Determine the [X, Y] coordinate at the center of the cell enclosing the given text.  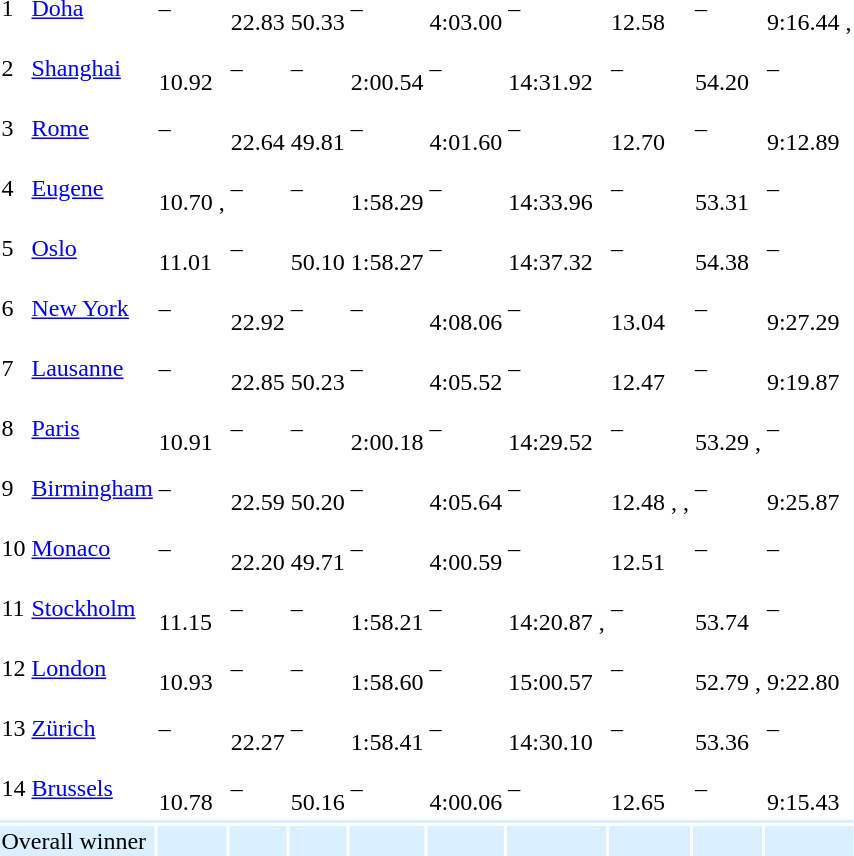
Rome [92, 128]
14:30.10 [557, 728]
12.51 [650, 548]
Birmingham [92, 488]
2:00.54 [387, 68]
14:20.87 , [557, 608]
Shanghai [92, 68]
11.01 [192, 248]
54.38 [728, 248]
3 [14, 128]
12.48 , , [650, 488]
1:58.41 [387, 728]
49.81 [318, 128]
14:37.32 [557, 248]
1:58.29 [387, 188]
2:00.18 [387, 428]
Zürich [92, 728]
New York [92, 308]
10.91 [192, 428]
Paris [92, 428]
10.70 , [192, 188]
13.04 [650, 308]
8 [14, 428]
50.16 [318, 788]
22.64 [258, 128]
9:22.80 [809, 668]
4:08.06 [466, 308]
14 [14, 788]
22.59 [258, 488]
4:01.60 [466, 128]
2 [14, 68]
50.20 [318, 488]
53.29 , [728, 428]
4 [14, 188]
1:58.21 [387, 608]
14:31.92 [557, 68]
Oslo [92, 248]
10.93 [192, 668]
22.92 [258, 308]
London [92, 668]
53.31 [728, 188]
49.71 [318, 548]
15:00.57 [557, 668]
9:25.87 [809, 488]
53.36 [728, 728]
22.20 [258, 548]
11 [14, 608]
Monaco [92, 548]
Overall winner [77, 841]
53.74 [728, 608]
50.10 [318, 248]
9 [14, 488]
11.15 [192, 608]
12.70 [650, 128]
9:27.29 [809, 308]
7 [14, 368]
1:58.60 [387, 668]
50.23 [318, 368]
14:33.96 [557, 188]
52.79 , [728, 668]
4:00.59 [466, 548]
10 [14, 548]
6 [14, 308]
10.92 [192, 68]
4:00.06 [466, 788]
9:15.43 [809, 788]
Stockholm [92, 608]
12 [14, 668]
22.27 [258, 728]
12.65 [650, 788]
13 [14, 728]
1:58.27 [387, 248]
14:29.52 [557, 428]
9:19.87 [809, 368]
4:05.64 [466, 488]
Eugene [92, 188]
22.85 [258, 368]
Brussels [92, 788]
Lausanne [92, 368]
12.47 [650, 368]
5 [14, 248]
10.78 [192, 788]
9:12.89 [809, 128]
54.20 [728, 68]
4:05.52 [466, 368]
